Return the (x, y) coordinate for the center point of the cell that contains the specified text.  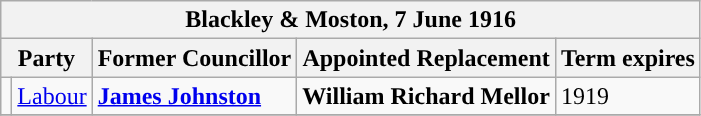
Blackley & Moston, 7 June 1916 (351, 20)
Term expires (628, 58)
James Johnston (194, 96)
Labour (52, 96)
1919 (628, 96)
William Richard Mellor (426, 96)
Appointed Replacement (426, 58)
Party (46, 58)
Former Councillor (194, 58)
